Scan for the cell matching the given text and deliver its [X, Y] coordinate at center. 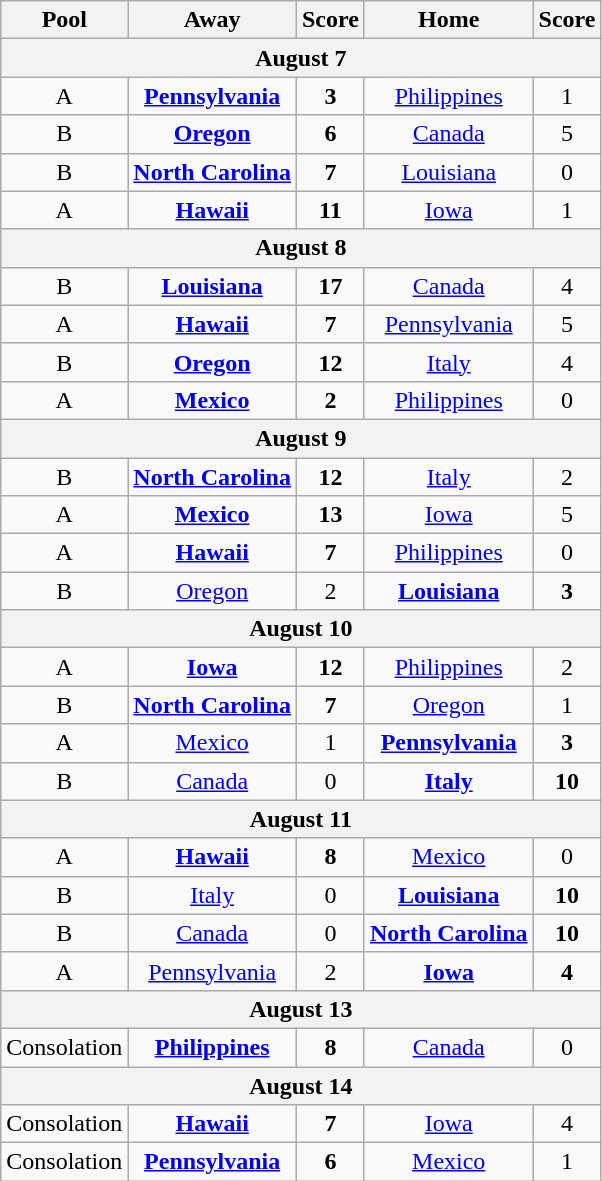
Home [448, 20]
August 14 [301, 1085]
August 8 [301, 248]
Pool [64, 20]
August 10 [301, 629]
August 7 [301, 58]
13 [330, 515]
August 9 [301, 438]
Away [212, 20]
August 13 [301, 1009]
11 [330, 210]
17 [330, 286]
August 11 [301, 819]
